Provide the (x, y) coordinate of the cell's center where the given text is located.  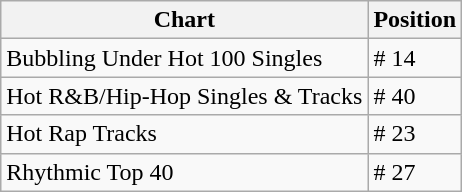
Rhythmic Top 40 (184, 172)
# 14 (415, 58)
Hot Rap Tracks (184, 134)
# 27 (415, 172)
Chart (184, 20)
Position (415, 20)
Hot R&B/Hip-Hop Singles & Tracks (184, 96)
Bubbling Under Hot 100 Singles (184, 58)
# 23 (415, 134)
# 40 (415, 96)
